Pinpoint the cell where the given text exists, returning its [X, Y] midpoint coordinate. 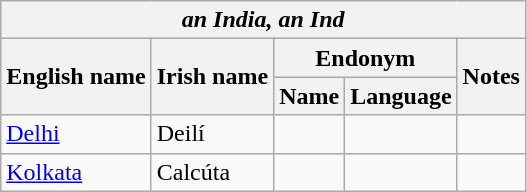
Kolkata [76, 172]
an India, an Ind [264, 20]
Irish name [212, 77]
Delhi [76, 134]
Deilí [212, 134]
Language [401, 96]
Endonym [366, 58]
Calcúta [212, 172]
English name [76, 77]
Name [310, 96]
Notes [491, 77]
